Search for the cell housing the specified text and yield its (X, Y) center coordinate. 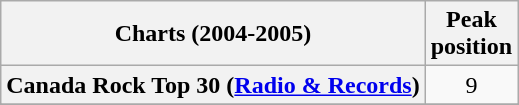
Canada Rock Top 30 (Radio & Records) (213, 85)
Peakposition (471, 34)
Charts (2004-2005) (213, 34)
9 (471, 85)
